Scan for the cell matching the given text and deliver its (x, y) coordinate at center. 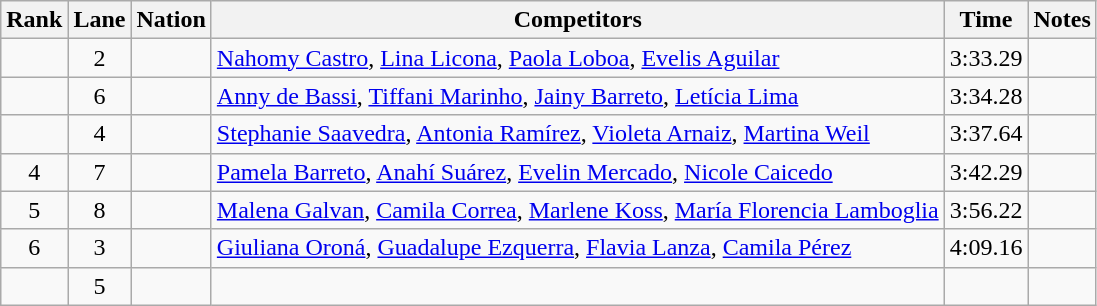
Stephanie Saavedra, Antonia Ramírez, Violeta Arnaiz, Martina Weil (578, 134)
Giuliana Oroná, Guadalupe Ezquerra, Flavia Lanza, Camila Pérez (578, 248)
3:42.29 (986, 172)
3:56.22 (986, 210)
8 (100, 210)
Lane (100, 20)
3:33.29 (986, 58)
Anny de Bassi, Tiffani Marinho, Jainy Barreto, Letícia Lima (578, 96)
4:09.16 (986, 248)
Malena Galvan, Camila Correa, Marlene Koss, María Florencia Lamboglia (578, 210)
Competitors (578, 20)
7 (100, 172)
Notes (1062, 20)
Rank (34, 20)
3:37.64 (986, 134)
3:34.28 (986, 96)
3 (100, 248)
Nation (171, 20)
Time (986, 20)
Nahomy Castro, Lina Licona, Paola Loboa, Evelis Aguilar (578, 58)
2 (100, 58)
Pamela Barreto, Anahí Suárez, Evelin Mercado, Nicole Caicedo (578, 172)
